From the cell containing the given text, extract its center point as [X, Y] coordinate. 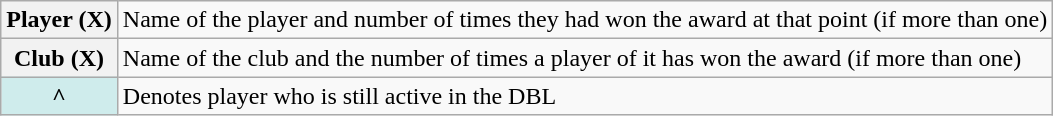
Player (X) [60, 20]
Name of the club and the number of times a player of it has won the award (if more than one) [584, 58]
Denotes player who is still active in the DBL [584, 96]
Club (X) [60, 58]
Name of the player and number of times they had won the award at that point (if more than one) [584, 20]
^ [60, 96]
